Return the [X, Y] coordinate for the center point of the cell that contains the specified text.  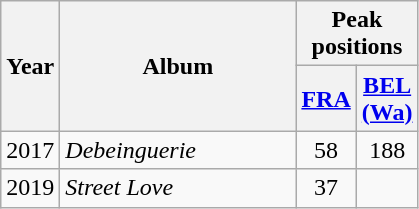
Year [30, 66]
Album [178, 66]
FRA [326, 98]
Street Love [178, 188]
188 [387, 150]
Debeinguerie [178, 150]
2019 [30, 188]
37 [326, 188]
58 [326, 150]
BEL(Wa) [387, 98]
2017 [30, 150]
Peak positions [357, 34]
